Identify which cell holds the provided text, then report its [x, y] central coordinate. 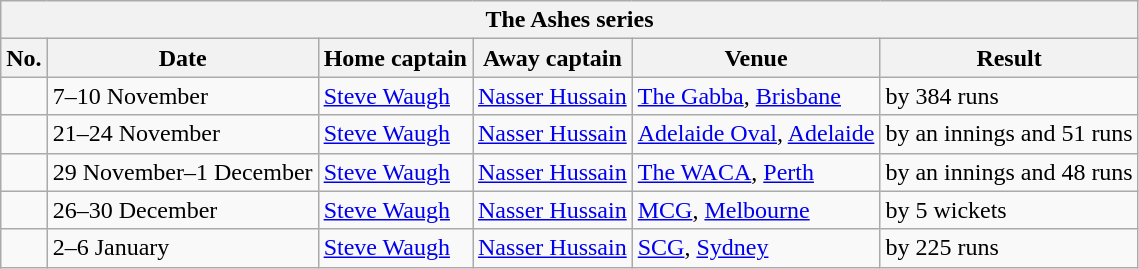
MCG, Melbourne [756, 210]
The Ashes series [570, 20]
No. [24, 58]
The WACA, Perth [756, 172]
by 225 runs [1009, 248]
Adelaide Oval, Adelaide [756, 134]
29 November–1 December [182, 172]
Result [1009, 58]
Away captain [552, 58]
by 5 wickets [1009, 210]
26–30 December [182, 210]
Date [182, 58]
by an innings and 51 runs [1009, 134]
by 384 runs [1009, 96]
7–10 November [182, 96]
21–24 November [182, 134]
Venue [756, 58]
by an innings and 48 runs [1009, 172]
2–6 January [182, 248]
Home captain [395, 58]
SCG, Sydney [756, 248]
The Gabba, Brisbane [756, 96]
